Identify which cell holds the provided text, then report its (x, y) central coordinate. 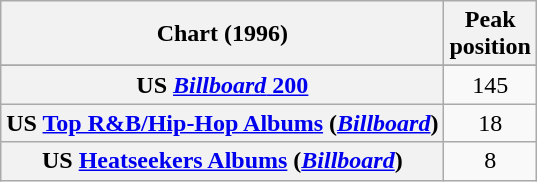
8 (490, 161)
18 (490, 123)
Peak position (490, 34)
US Top R&B/Hip-Hop Albums (Billboard) (222, 123)
US Heatseekers Albums (Billboard) (222, 161)
145 (490, 85)
Chart (1996) (222, 34)
US Billboard 200 (222, 85)
